Locate the cell with the specified text and output its [X, Y] center coordinate. 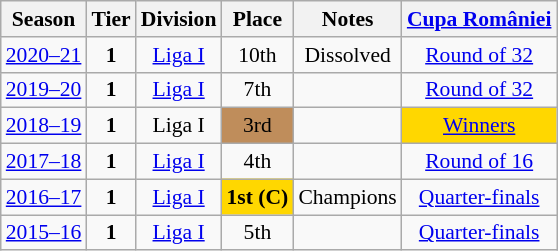
4th [257, 162]
Round of 16 [480, 162]
2015–16 [44, 233]
10th [257, 55]
Notes [347, 19]
3rd [257, 126]
2019–20 [44, 90]
Tier [110, 19]
Season [44, 19]
7th [257, 90]
2020–21 [44, 55]
Champions [347, 197]
Winners [480, 126]
Place [257, 19]
Division [179, 19]
1st (C) [257, 197]
2016–17 [44, 197]
2017–18 [44, 162]
Cupa României [480, 19]
2018–19 [44, 126]
Dissolved [347, 55]
5th [257, 233]
